Return the (X, Y) coordinate for the center point of the cell that contains the specified text.  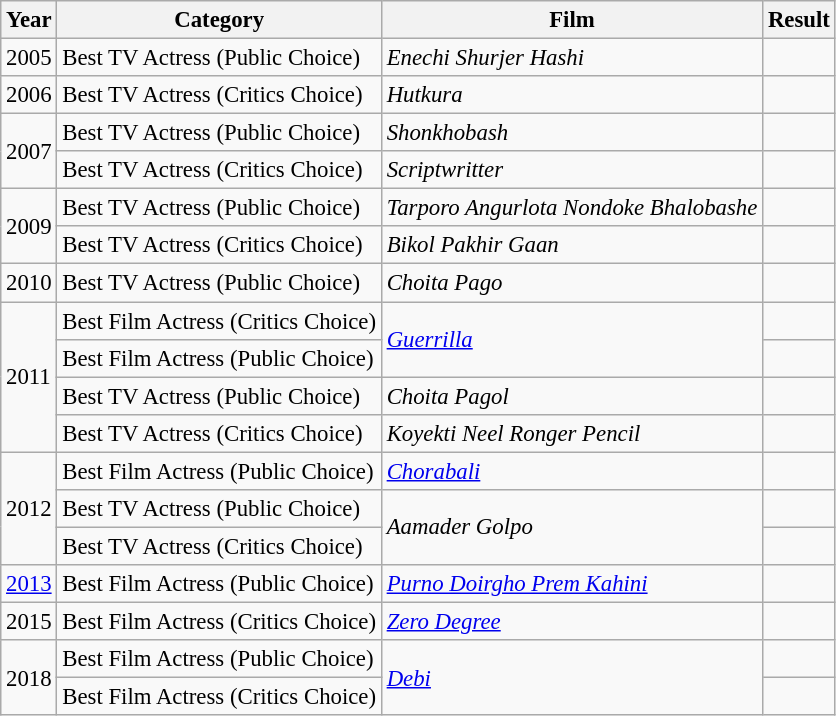
2011 (29, 377)
Hutkura (572, 95)
2007 (29, 152)
Shonkhobash (572, 133)
Koyekti Neel Ronger Pencil (572, 433)
Debi (572, 678)
Film (572, 20)
2006 (29, 95)
Bikol Pakhir Gaan (572, 245)
Tarporo Angurlota Nondoke Bhalobashe (572, 208)
Choita Pago (572, 283)
2018 (29, 678)
Enechi Shurjer Hashi (572, 58)
Category (219, 20)
Zero Degree (572, 621)
Purno Doirgho Prem Kahini (572, 584)
2015 (29, 621)
Chorabali (572, 471)
2009 (29, 226)
Choita Pagol (572, 396)
2010 (29, 283)
2013 (29, 584)
Scriptwritter (572, 170)
Year (29, 20)
Aamader Golpo (572, 528)
Result (800, 20)
2005 (29, 58)
Guerrilla (572, 340)
2012 (29, 508)
